Output the [X, Y] coordinate of the center of the cell containing the given text.  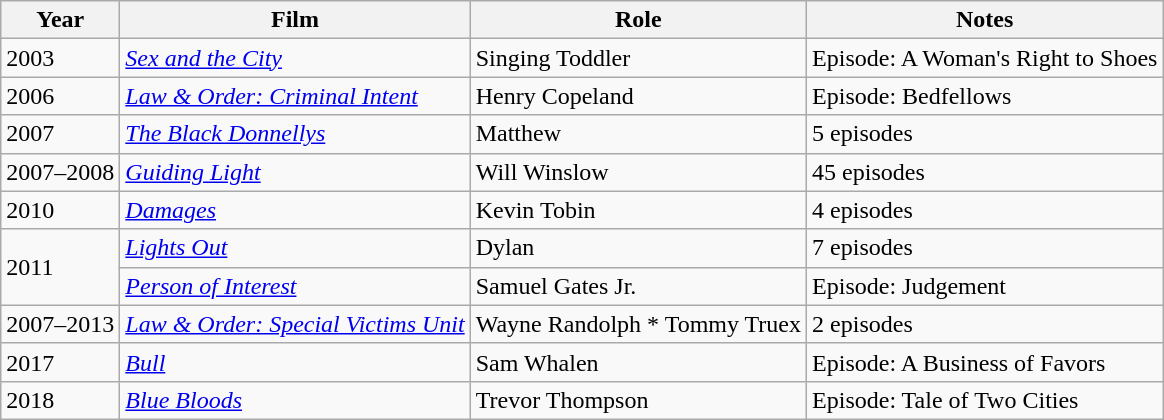
2003 [60, 58]
45 episodes [985, 172]
4 episodes [985, 210]
Episode: A Woman's Right to Shoes [985, 58]
Film [295, 20]
2007 [60, 134]
Episode: Bedfellows [985, 96]
2017 [60, 362]
Singing Toddler [638, 58]
Person of Interest [295, 286]
Year [60, 20]
Bull [295, 362]
Will Winslow [638, 172]
2007–2008 [60, 172]
2010 [60, 210]
2007–2013 [60, 324]
Wayne Randolph * Tommy Truex [638, 324]
Episode: A Business of Favors [985, 362]
Notes [985, 20]
Sam Whalen [638, 362]
Sex and the City [295, 58]
Role [638, 20]
Guiding Light [295, 172]
Lights Out [295, 248]
Trevor Thompson [638, 400]
2 episodes [985, 324]
Matthew [638, 134]
Blue Bloods [295, 400]
5 episodes [985, 134]
2018 [60, 400]
Episode: Tale of Two Cities [985, 400]
Episode: Judgement [985, 286]
7 episodes [985, 248]
2006 [60, 96]
Damages [295, 210]
Law & Order: Criminal Intent [295, 96]
Henry Copeland [638, 96]
Law & Order: Special Victims Unit [295, 324]
Kevin Tobin [638, 210]
Samuel Gates Jr. [638, 286]
2011 [60, 267]
The Black Donnellys [295, 134]
Dylan [638, 248]
